Identify which cell holds the provided text, then report its (x, y) central coordinate. 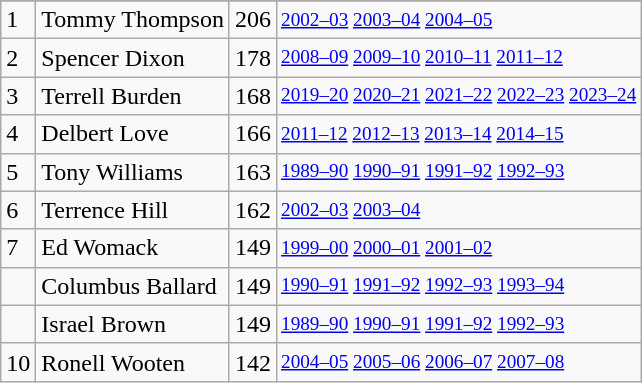
1 (18, 20)
2019–20 2020–21 2021–22 2022–23 2023–24 (458, 96)
1990–91 1991–92 1992–93 1993–94 (458, 286)
Israel Brown (133, 324)
1999–00 2000–01 2001–02 (458, 248)
Delbert Love (133, 134)
2 (18, 58)
Tommy Thompson (133, 20)
2002–03 2003–04 (458, 210)
Columbus Ballard (133, 286)
2011–12 2012–13 2013–14 2014–15 (458, 134)
5 (18, 172)
7 (18, 248)
2004–05 2005–06 2006–07 2007–08 (458, 362)
166 (252, 134)
178 (252, 58)
2002–03 2003–04 2004–05 (458, 20)
162 (252, 210)
Terrence Hill (133, 210)
10 (18, 362)
4 (18, 134)
Spencer Dixon (133, 58)
168 (252, 96)
2008–09 2009–10 2010–11 2011–12 (458, 58)
Terrell Burden (133, 96)
163 (252, 172)
206 (252, 20)
Ronell Wooten (133, 362)
3 (18, 96)
142 (252, 362)
6 (18, 210)
Ed Womack (133, 248)
Tony Williams (133, 172)
